Capture the cell that displays the provided text and extract its (X, Y) central coordinate. 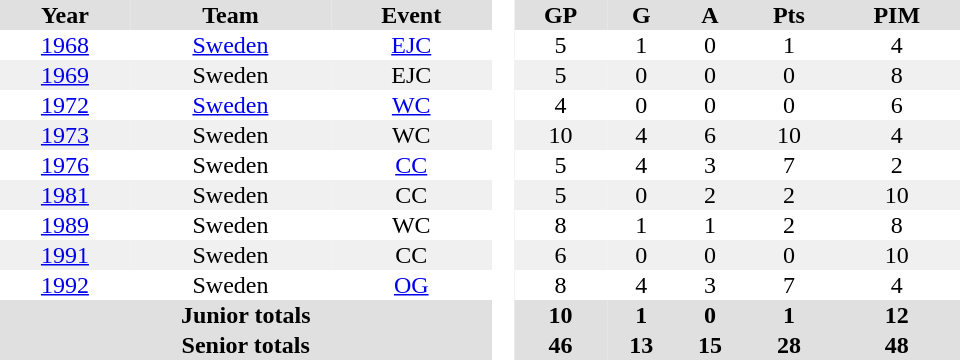
OG (411, 285)
15 (710, 345)
1992 (65, 285)
1968 (65, 45)
1972 (65, 105)
Team (230, 15)
28 (788, 345)
48 (896, 345)
Event (411, 15)
G (642, 15)
1981 (65, 195)
GP (560, 15)
1991 (65, 255)
1969 (65, 75)
1973 (65, 135)
PIM (896, 15)
Year (65, 15)
12 (896, 315)
13 (642, 345)
Senior totals (246, 345)
46 (560, 345)
1989 (65, 225)
Junior totals (246, 315)
A (710, 15)
1976 (65, 165)
Pts (788, 15)
